Return the (X, Y) coordinate for the center point of the cell that contains the specified text.  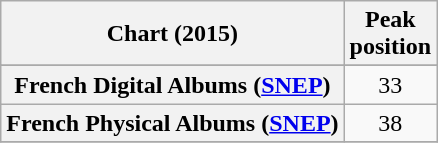
French Digital Albums (SNEP) (172, 85)
French Physical Albums (SNEP) (172, 123)
38 (390, 123)
33 (390, 85)
Peakposition (390, 34)
Chart (2015) (172, 34)
